Find where the given text appears and provide that cell's center as [x, y] coordinate. 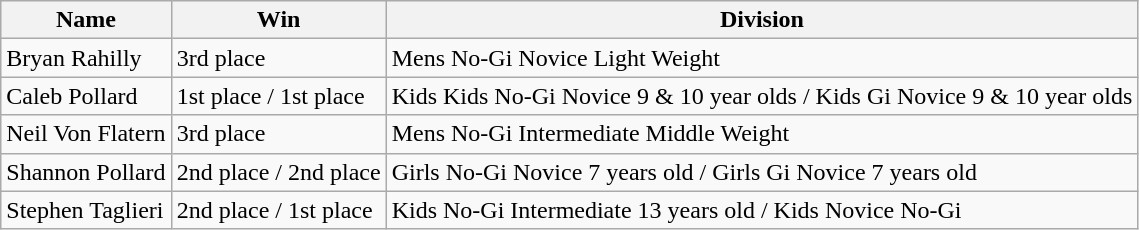
Kids Kids No-Gi Novice 9 & 10 year olds / Kids Gi Novice 9 & 10 year olds [762, 96]
Mens No-Gi Intermediate Middle Weight [762, 134]
Girls No-Gi Novice 7 years old / Girls Gi Novice 7 years old [762, 172]
Mens No-Gi Novice Light Weight [762, 58]
Division [762, 20]
Win [278, 20]
Caleb Pollard [86, 96]
2nd place / 2nd place [278, 172]
2nd place / 1st place [278, 210]
Name [86, 20]
Stephen Taglieri [86, 210]
Kids No-Gi Intermediate 13 years old / Kids Novice No-Gi [762, 210]
Shannon Pollard [86, 172]
Neil Von Flatern [86, 134]
1st place / 1st place [278, 96]
Bryan Rahilly [86, 58]
